Pinpoint the cell where the given text exists, returning its [x, y] midpoint coordinate. 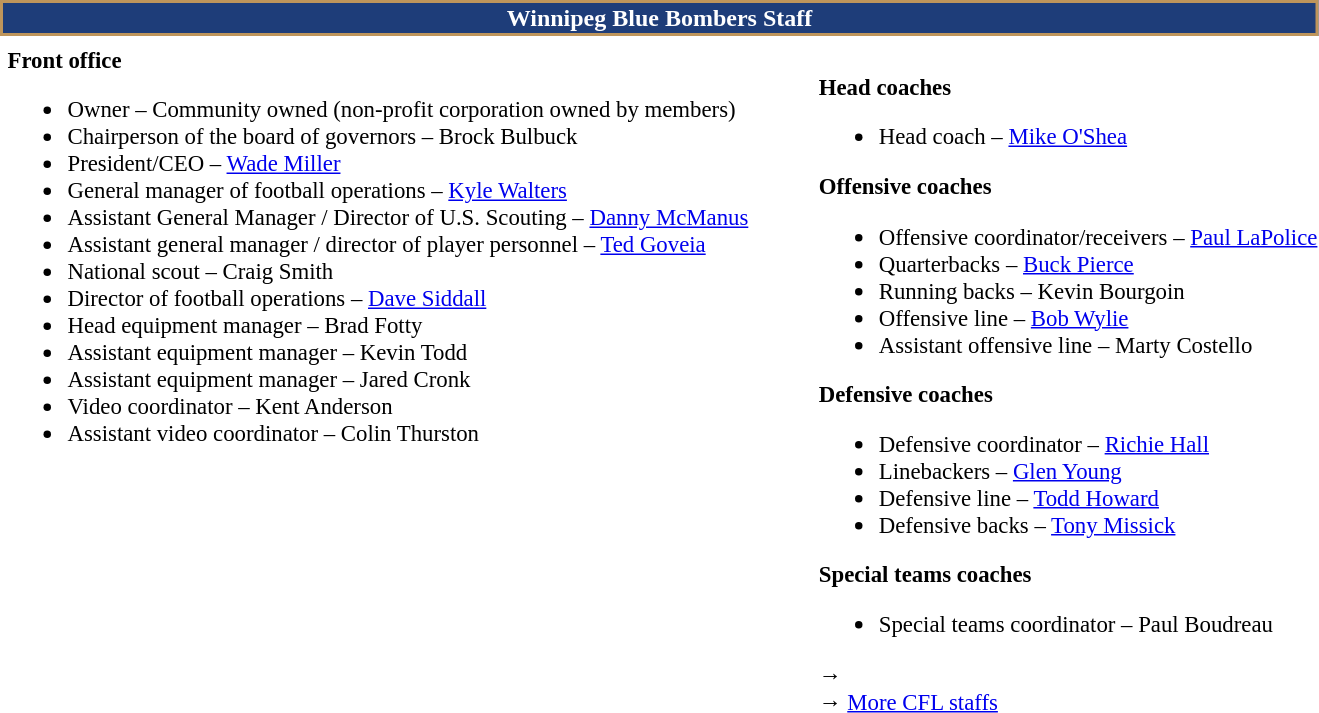
Winnipeg Blue Bombers Staff [660, 18]
